Determine the [X, Y] coordinate at the center of the cell enclosing the given text.  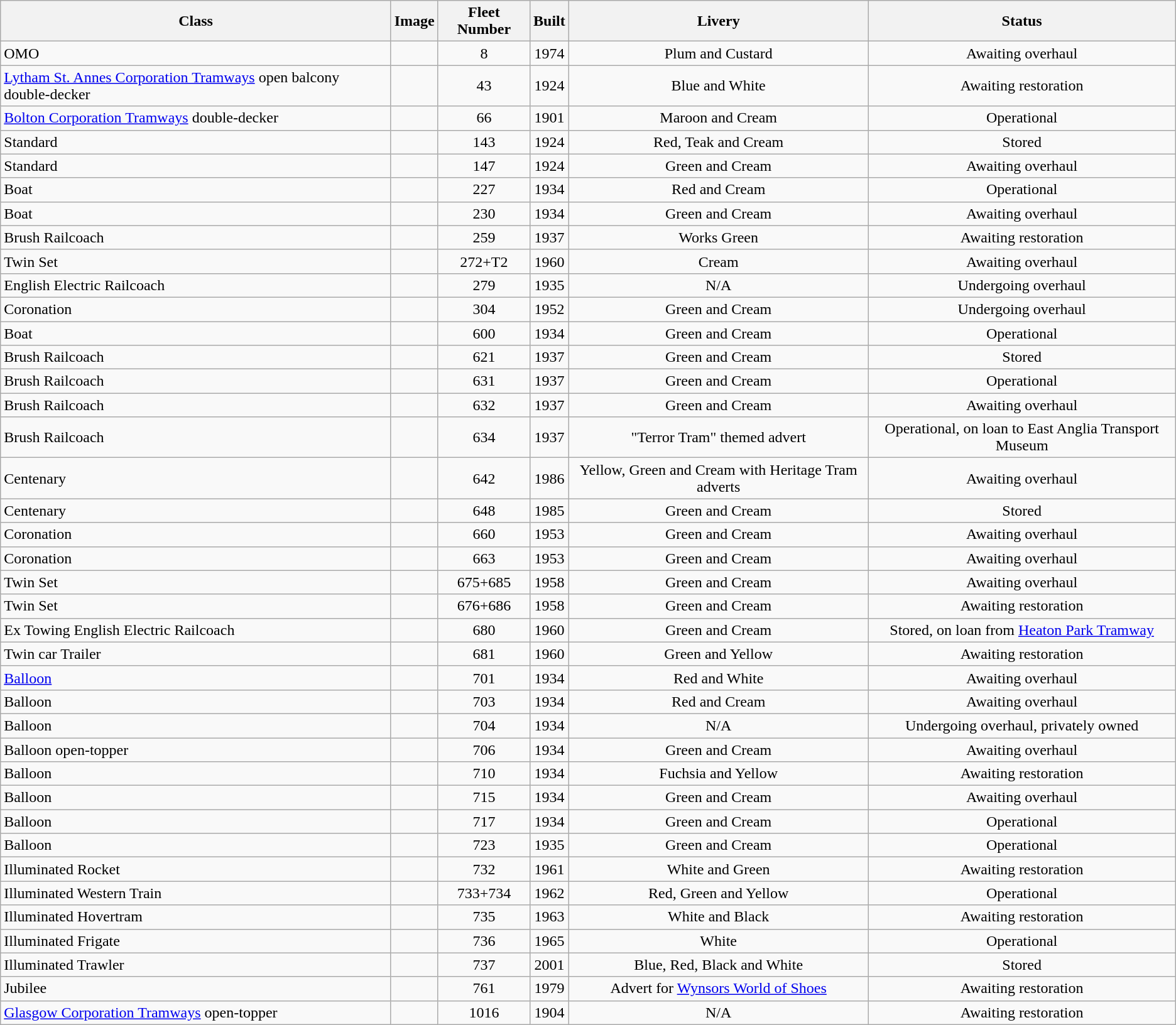
681 [484, 654]
1974 [550, 53]
710 [484, 774]
Red and White [719, 678]
Plum and Custard [719, 53]
675+685 [484, 582]
Jubilee [196, 989]
Livery [719, 21]
648 [484, 511]
43 [484, 85]
723 [484, 845]
Lytham St. Annes Corporation Tramways open balcony double-decker [196, 85]
White [719, 941]
1985 [550, 511]
Bolton Corporation Tramways double-decker [196, 118]
Red, Green and Yellow [719, 893]
Built [550, 21]
1901 [550, 118]
White and Black [719, 917]
621 [484, 357]
737 [484, 965]
715 [484, 798]
66 [484, 118]
Undergoing overhaul, privately owned [1021, 725]
147 [484, 166]
703 [484, 702]
732 [484, 869]
Red, Teak and Cream [719, 142]
1979 [550, 989]
Illuminated Western Train [196, 893]
Glasgow Corporation Tramways open-topper [196, 1012]
2001 [550, 965]
Twin car Trailer [196, 654]
1016 [484, 1012]
706 [484, 749]
736 [484, 941]
632 [484, 405]
English Electric Railcoach [196, 285]
660 [484, 534]
1904 [550, 1012]
Stored, on loan from Heaton Park Tramway [1021, 630]
Maroon and Cream [719, 118]
Balloon open-topper [196, 749]
Image [415, 21]
1986 [550, 479]
1962 [550, 893]
680 [484, 630]
735 [484, 917]
Cream [719, 261]
Green and Yellow [719, 654]
Fuchsia and Yellow [719, 774]
8 [484, 53]
Operational, on loan to East Anglia Transport Museum [1021, 437]
White and Green [719, 869]
Illuminated Rocket [196, 869]
Illuminated Frigate [196, 941]
Works Green [719, 237]
Blue and White [719, 85]
Blue, Red, Black and White [719, 965]
Illuminated Trawler [196, 965]
761 [484, 989]
1952 [550, 309]
1963 [550, 917]
634 [484, 437]
Yellow, Green and Cream with Heritage Tram adverts [719, 479]
Advert for Wynsors World of Shoes [719, 989]
733+734 [484, 893]
259 [484, 237]
701 [484, 678]
1965 [550, 941]
704 [484, 725]
"Terror Tram" themed advert [719, 437]
1961 [550, 869]
663 [484, 558]
631 [484, 381]
227 [484, 190]
OMO [196, 53]
642 [484, 479]
Illuminated Hovertram [196, 917]
600 [484, 334]
717 [484, 822]
676+686 [484, 606]
272+T2 [484, 261]
Fleet Number [484, 21]
279 [484, 285]
304 [484, 309]
Status [1021, 21]
Ex Towing English Electric Railcoach [196, 630]
Class [196, 21]
230 [484, 214]
143 [484, 142]
